For the text-containing cell, return its midpoint in (x, y) coordinate format. 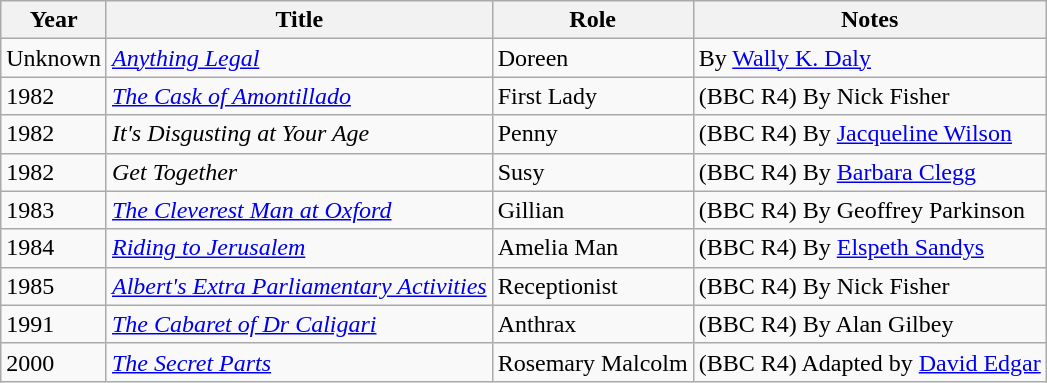
1985 (54, 286)
Rosemary Malcolm (592, 362)
First Lady (592, 96)
(BBC R4) By Alan Gilbey (870, 324)
Doreen (592, 58)
Anthrax (592, 324)
1983 (54, 210)
2000 (54, 362)
Title (299, 20)
It's Disgusting at Your Age (299, 134)
(BBC R4) By Elspeth Sandys (870, 248)
Year (54, 20)
Amelia Man (592, 248)
The Cabaret of Dr Caligari (299, 324)
The Cask of Amontillado (299, 96)
(BBC R4) By Jacqueline Wilson (870, 134)
Gillian (592, 210)
(BBC R4) Adapted by David Edgar (870, 362)
Notes (870, 20)
Riding to Jerusalem (299, 248)
By Wally K. Daly (870, 58)
Unknown (54, 58)
Role (592, 20)
The Cleverest Man at Oxford (299, 210)
1991 (54, 324)
Get Together (299, 172)
Receptionist (592, 286)
(BBC R4) By Geoffrey Parkinson (870, 210)
The Secret Parts (299, 362)
Albert's Extra Parliamentary Activities (299, 286)
Susy (592, 172)
(BBC R4) By Barbara Clegg (870, 172)
Anything Legal (299, 58)
Penny (592, 134)
1984 (54, 248)
